Locate the cell with the specified text and output its [x, y] center coordinate. 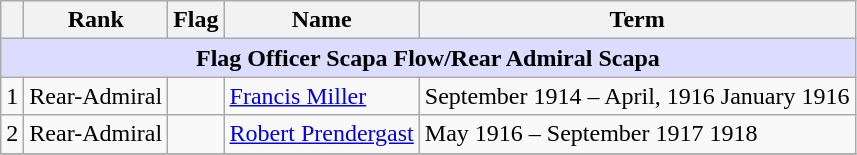
Term [637, 20]
Flag [196, 20]
2 [12, 134]
Francis Miller [322, 96]
Name [322, 20]
Robert Prendergast [322, 134]
Flag Officer Scapa Flow/Rear Admiral Scapa [428, 58]
May 1916 – September 1917 1918 [637, 134]
1 [12, 96]
September 1914 – April, 1916 January 1916 [637, 96]
Rank [96, 20]
